Identify which cell holds the provided text, then report its (x, y) central coordinate. 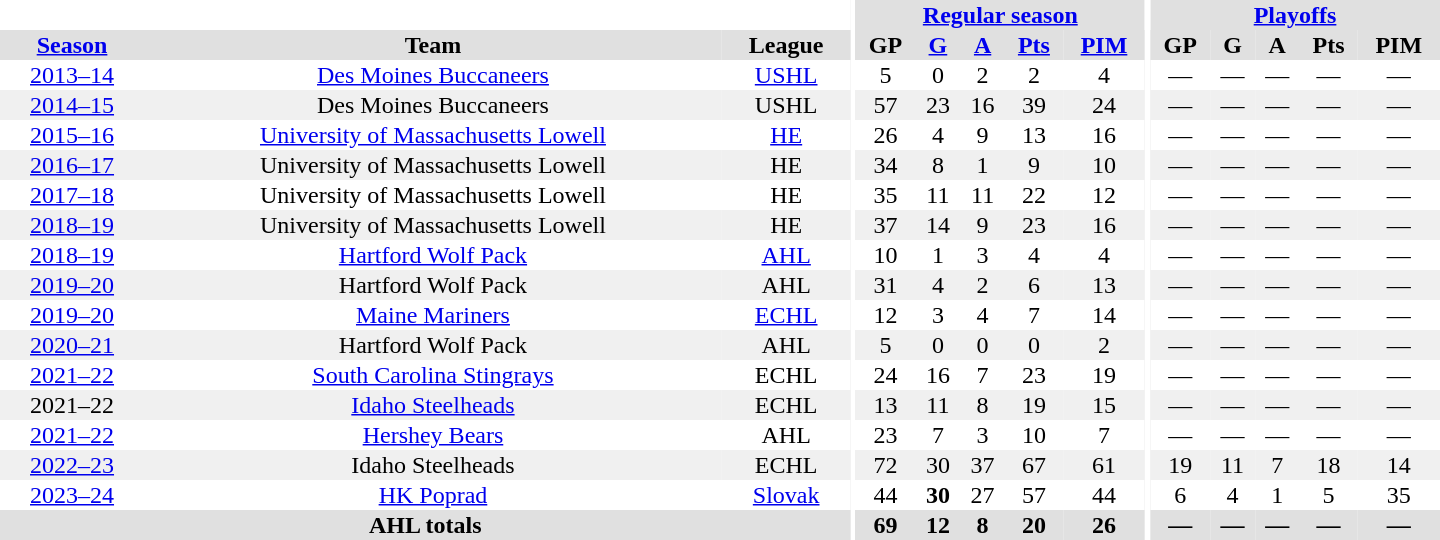
67 (1034, 465)
69 (885, 525)
AHL totals (425, 525)
Playoffs (1295, 15)
2015–16 (72, 135)
Season (72, 45)
15 (1104, 405)
2022–23 (72, 465)
72 (885, 465)
League (786, 45)
2016–17 (72, 165)
27 (982, 495)
2014–15 (72, 105)
20 (1034, 525)
Team (433, 45)
2017–18 (72, 195)
61 (1104, 465)
39 (1034, 105)
18 (1329, 465)
2020–21 (72, 345)
31 (885, 285)
Maine Mariners (433, 315)
Regular season (1000, 15)
Slovak (786, 495)
South Carolina Stingrays (433, 375)
2013–14 (72, 75)
Hershey Bears (433, 435)
2023–24 (72, 495)
HK Poprad (433, 495)
34 (885, 165)
22 (1034, 195)
